Scan for the cell matching the given text and deliver its [x, y] coordinate at center. 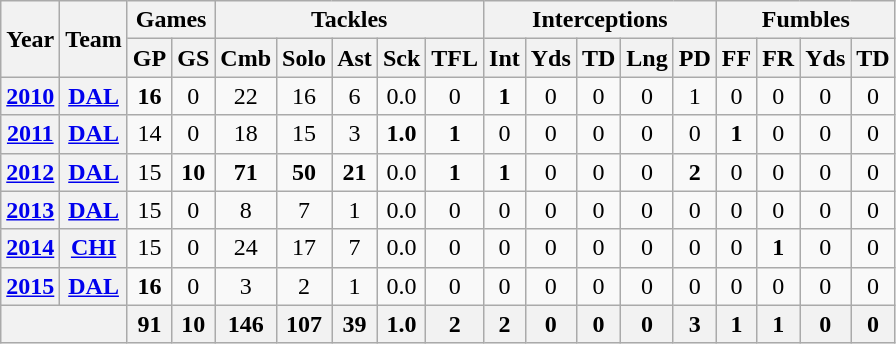
91 [149, 324]
2012 [30, 172]
Team [94, 39]
GS [194, 58]
39 [355, 324]
Int [505, 58]
21 [355, 172]
14 [149, 134]
107 [304, 324]
Ast [355, 58]
6 [355, 96]
22 [246, 96]
GP [149, 58]
18 [246, 134]
50 [304, 172]
FF [736, 58]
2013 [30, 210]
CHI [94, 248]
Games [170, 20]
Solo [304, 58]
Interceptions [600, 20]
2014 [30, 248]
2010 [30, 96]
2015 [30, 286]
71 [246, 172]
Year [30, 39]
Sck [401, 58]
8 [246, 210]
17 [304, 248]
Lng [647, 58]
Cmb [246, 58]
2011 [30, 134]
Fumbles [806, 20]
146 [246, 324]
PD [694, 58]
24 [246, 248]
Tackles [350, 20]
FR [778, 58]
TFL [455, 58]
